Provide the (X, Y) coordinate of the cell's center where the given text is located.  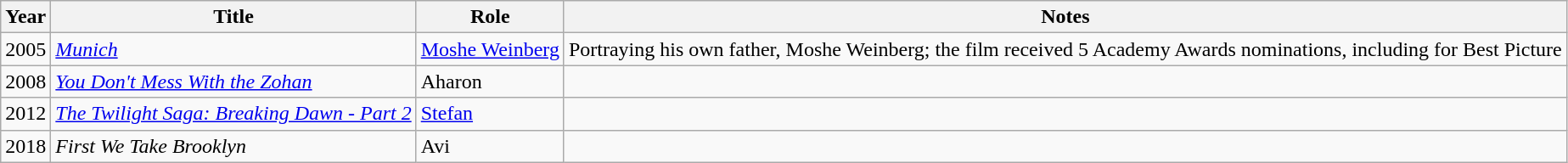
Avi (490, 146)
2008 (25, 81)
Notes (1065, 17)
Aharon (490, 81)
You Don't Mess With the Zohan (233, 81)
2012 (25, 114)
2005 (25, 49)
The Twilight Saga: Breaking Dawn - Part 2 (233, 114)
Title (233, 17)
Year (25, 17)
First We Take Brooklyn (233, 146)
2018 (25, 146)
Moshe Weinberg (490, 49)
Role (490, 17)
Portraying his own father, Moshe Weinberg; the film received 5 Academy Awards nominations, including for Best Picture (1065, 49)
Munich (233, 49)
Stefan (490, 114)
